Pinpoint the cell where the given text exists, returning its (x, y) midpoint coordinate. 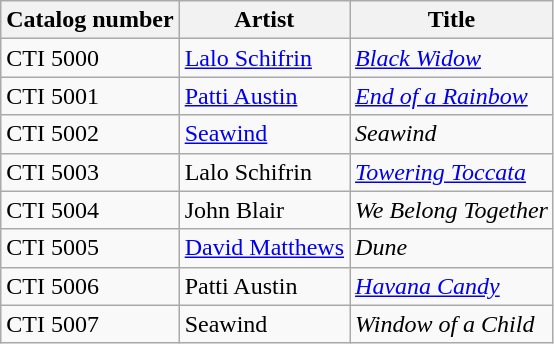
Towering Toccata (452, 172)
Havana Candy (452, 286)
CTI 5004 (90, 210)
We Belong Together (452, 210)
CTI 5002 (90, 134)
CTI 5006 (90, 286)
CTI 5007 (90, 324)
David Matthews (264, 248)
CTI 5003 (90, 172)
Window of a Child (452, 324)
End of a Rainbow (452, 96)
CTI 5005 (90, 248)
Black Widow (452, 58)
Title (452, 20)
CTI 5001 (90, 96)
Dune (452, 248)
John Blair (264, 210)
CTI 5000 (90, 58)
Catalog number (90, 20)
Artist (264, 20)
